Pinpoint the cell where the given text exists, returning its [X, Y] midpoint coordinate. 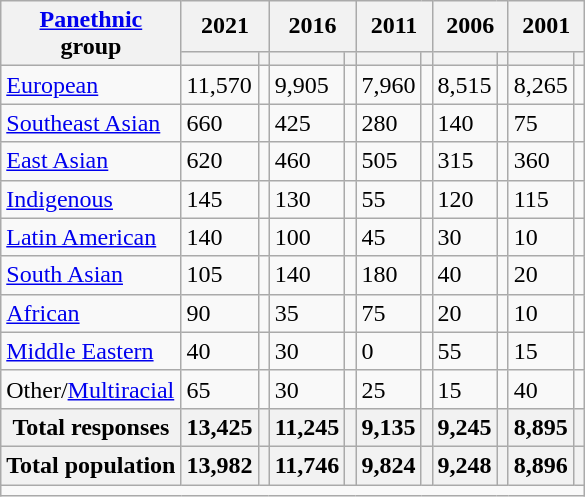
100 [307, 237]
2011 [394, 26]
115 [540, 199]
11,746 [307, 465]
45 [388, 237]
Indigenous [91, 199]
2006 [470, 26]
0 [388, 351]
African [91, 313]
105 [220, 275]
South Asian [91, 275]
13,982 [220, 465]
Panethnicgroup [91, 34]
25 [388, 389]
35 [307, 313]
8,896 [540, 465]
280 [388, 123]
425 [307, 123]
9,824 [388, 465]
180 [388, 275]
9,245 [464, 427]
505 [388, 161]
120 [464, 199]
2021 [225, 26]
130 [307, 199]
65 [220, 389]
145 [220, 199]
Total responses [91, 427]
European [91, 85]
Total population [91, 465]
90 [220, 313]
11,245 [307, 427]
Latin American [91, 237]
9,905 [307, 85]
8,265 [540, 85]
11,570 [220, 85]
Southeast Asian [91, 123]
9,135 [388, 427]
2001 [546, 26]
9,248 [464, 465]
620 [220, 161]
Middle Eastern [91, 351]
7,960 [388, 85]
Other/Multiracial [91, 389]
660 [220, 123]
460 [307, 161]
8,515 [464, 85]
13,425 [220, 427]
2016 [312, 26]
315 [464, 161]
East Asian [91, 161]
8,895 [540, 427]
360 [540, 161]
